Return the [X, Y] coordinate for the center point of the cell that contains the specified text.  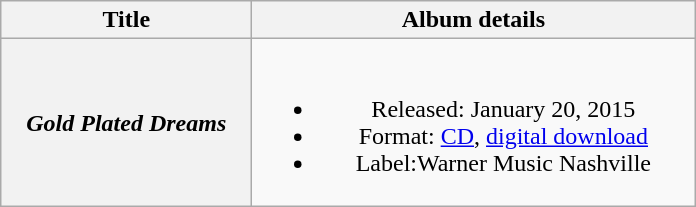
Album details [474, 20]
Released: January 20, 2015Format: CD, digital downloadLabel:Warner Music Nashville [474, 122]
Title [126, 20]
Gold Plated Dreams [126, 122]
